Search for the cell housing the specified text and yield its [X, Y] center coordinate. 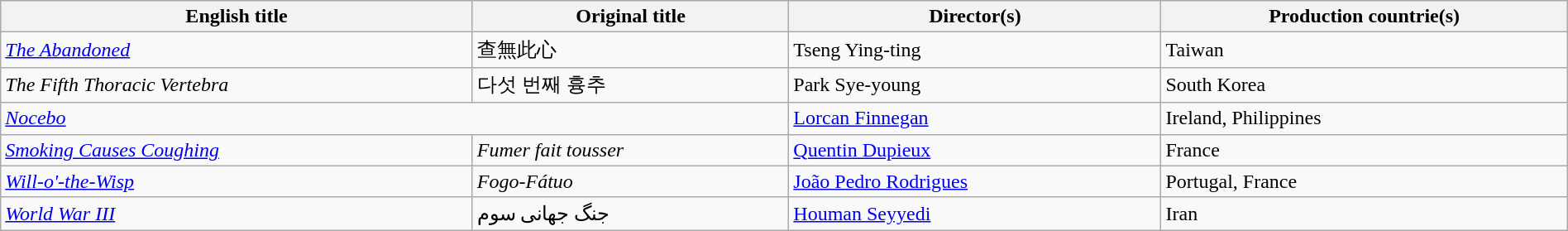
Quentin Dupieux [975, 150]
Nocebo [395, 118]
Tseng Ying-ting [975, 50]
Production countrie(s) [1365, 17]
Taiwan [1365, 50]
Smoking Causes Coughing [237, 150]
Will-o'-the-Wisp [237, 181]
João Pedro Rodrigues [975, 181]
Fumer fait tousser [630, 150]
English title [237, 17]
Houman Seyyedi [975, 214]
查無此心 [630, 50]
Director(s) [975, 17]
Iran [1365, 214]
Park Sye-young [975, 84]
Ireland, Philippines [1365, 118]
Fogo-Fátuo [630, 181]
The Abandoned [237, 50]
The Fifth Thoracic Vertebra [237, 84]
World War III [237, 214]
جنگ جهانی سوم [630, 214]
Portugal, France [1365, 181]
South Korea [1365, 84]
France [1365, 150]
Lorcan Finnegan [975, 118]
Original title [630, 17]
다섯 번째 흉추 [630, 84]
